Search for the cell housing the specified text and yield its (X, Y) center coordinate. 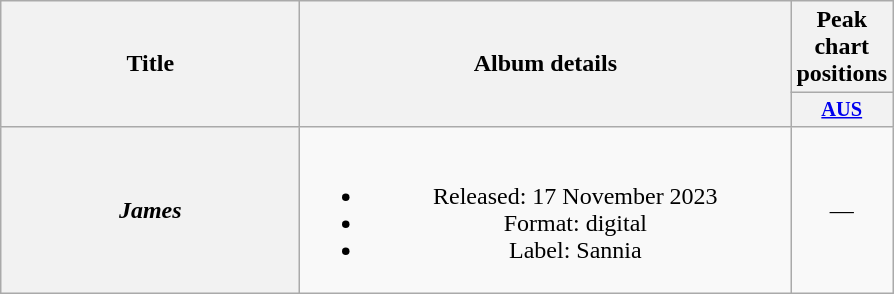
Released: 17 November 2023Format: digitalLabel: Sannia (546, 210)
AUS (842, 110)
Title (150, 64)
James (150, 210)
Album details (546, 64)
Peak chartpositions (842, 47)
— (842, 210)
